Provide the (x, y) coordinate of the cell's center where the given text is located.  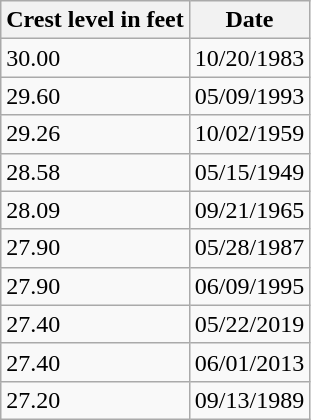
Date (249, 20)
29.60 (96, 96)
06/09/1995 (249, 286)
09/13/1989 (249, 400)
09/21/1965 (249, 210)
29.26 (96, 134)
06/01/2013 (249, 362)
10/20/1983 (249, 58)
05/28/1987 (249, 248)
05/09/1993 (249, 96)
10/02/1959 (249, 134)
28.58 (96, 172)
28.09 (96, 210)
27.20 (96, 400)
05/15/1949 (249, 172)
Crest level in feet (96, 20)
05/22/2019 (249, 324)
30.00 (96, 58)
